From the cell containing the given text, extract its center point as (X, Y) coordinate. 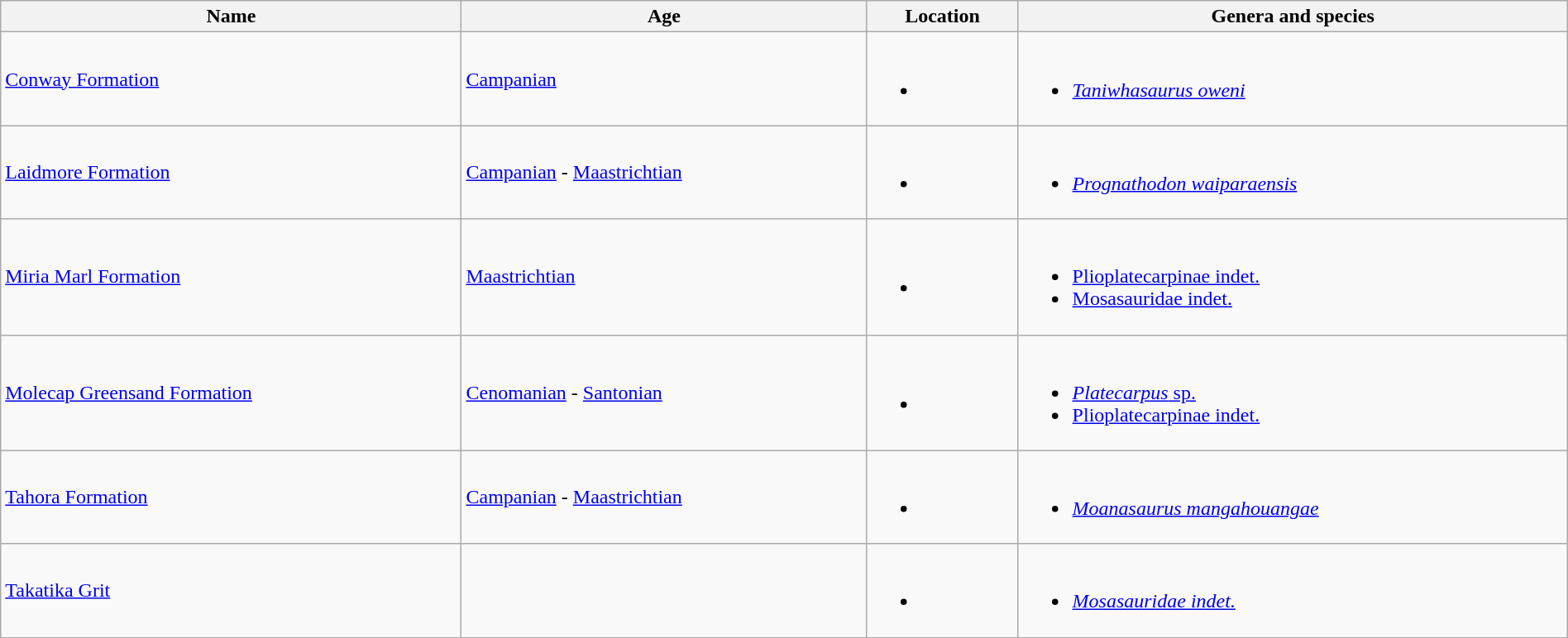
Takatika Grit (232, 590)
Genera and species (1293, 17)
Moanasaurus mangahouangae (1293, 498)
Mosasauridae indet. (1293, 590)
Molecap Greensand Formation (232, 393)
Cenomanian - Santonian (664, 393)
Taniwhasaurus oweni (1293, 79)
Conway Formation (232, 79)
Prognathodon waiparaensis (1293, 172)
Age (664, 17)
Miria Marl Formation (232, 277)
Campanian (664, 79)
Maastrichtian (664, 277)
Plioplatecarpinae indet.Mosasauridae indet. (1293, 277)
Location (943, 17)
Tahora Formation (232, 498)
Name (232, 17)
Laidmore Formation (232, 172)
Platecarpus sp.Plioplatecarpinae indet. (1293, 393)
